Identify which cell holds the provided text, then report its (X, Y) central coordinate. 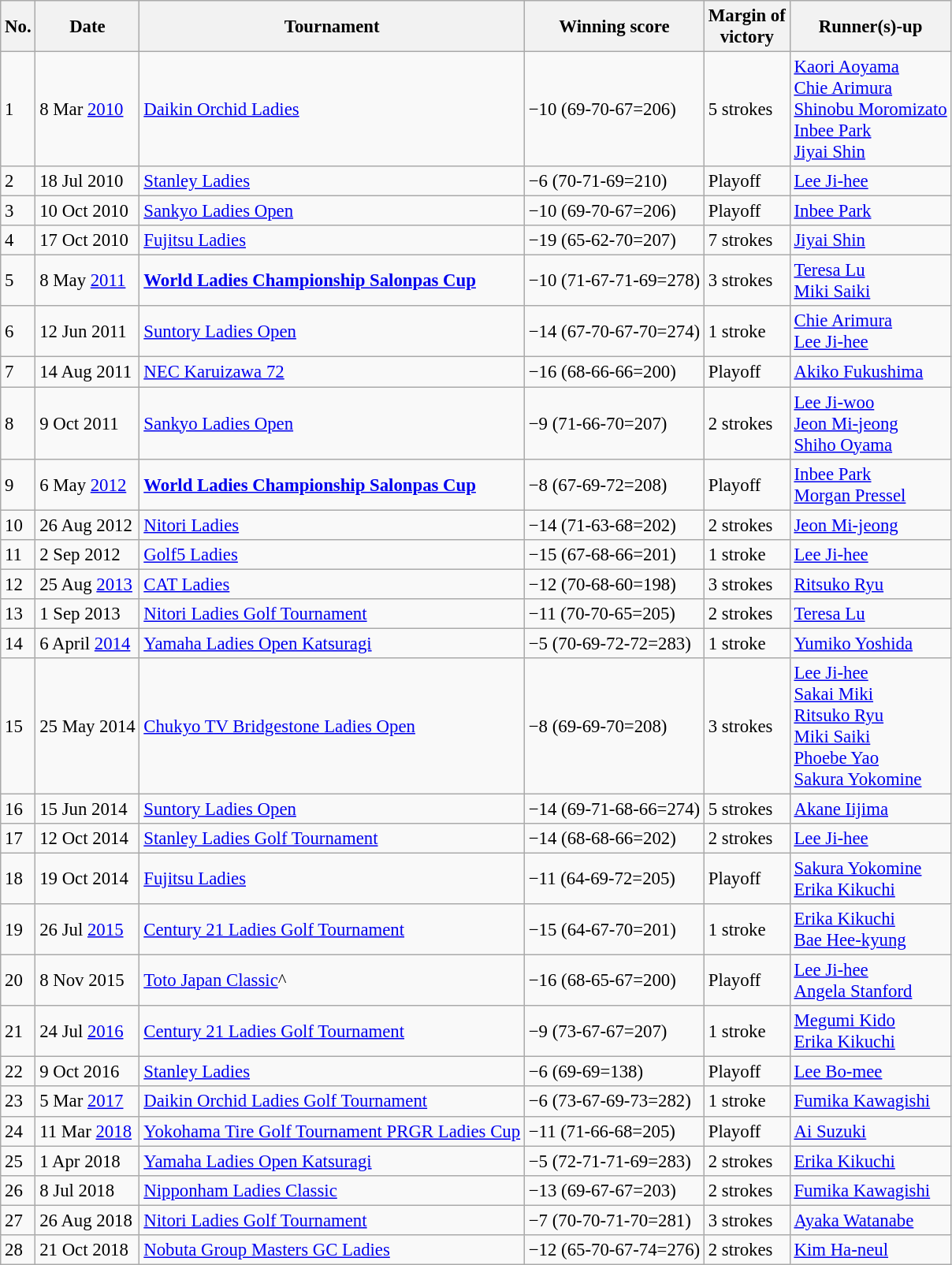
13 (18, 614)
−14 (68-68-66=202) (614, 839)
Nobuta Group Masters GC Ladies (332, 1250)
12 Jun 2011 (87, 331)
−12 (65-70-67-74=276) (614, 1250)
14 (18, 643)
14 Aug 2011 (87, 372)
1 (18, 110)
Akane Iijima (870, 809)
Ai Suzuki (870, 1131)
Jiyai Shin (870, 240)
24 Jul 2016 (87, 1031)
Megumi Kido Erika Kikuchi (870, 1031)
−16 (68-66-66=200) (614, 372)
21 (18, 1031)
9 (18, 484)
Lee Bo-mee (870, 1072)
8 Nov 2015 (87, 980)
Daikin Orchid Ladies (332, 110)
Teresa Lu Miki Saiki (870, 281)
26 Aug 2012 (87, 525)
−11 (64-69-72=205) (614, 880)
−7 (70-70-71-70=281) (614, 1220)
12 Oct 2014 (87, 839)
19 Oct 2014 (87, 880)
−6 (73-67-69-73=282) (614, 1102)
−6 (69-69=138) (614, 1072)
5 (18, 281)
Inbee Park Morgan Pressel (870, 484)
22 (18, 1072)
25 (18, 1161)
Margin ofvictory (747, 27)
−15 (64-67-70=201) (614, 930)
−9 (71-66-70=207) (614, 423)
24 (18, 1131)
19 (18, 930)
20 (18, 980)
−19 (65-62-70=207) (614, 240)
25 Aug 2013 (87, 584)
Lee Ji-hee Sakai Miki Ritsuko Ryu Miki Saiki Phoebe Yao Sakura Yokomine (870, 727)
7 (18, 372)
Chie Arimura Lee Ji-hee (870, 331)
11 Mar 2018 (87, 1131)
−9 (73-67-67=207) (614, 1031)
8 Jul 2018 (87, 1190)
−14 (67-70-67-70=274) (614, 331)
25 May 2014 (87, 727)
−11 (71-66-68=205) (614, 1131)
Winning score (614, 27)
−8 (67-69-72=208) (614, 484)
Ritsuko Ryu (870, 584)
−8 (69-69-70=208) (614, 727)
4 (18, 240)
−13 (69-67-67=203) (614, 1190)
Teresa Lu (870, 614)
18 Jul 2010 (87, 181)
−15 (67-68-66=201) (614, 554)
Stanley Ladies Golf Tournament (332, 839)
Runner(s)-up (870, 27)
Chukyo TV Bridgestone Ladies Open (332, 727)
26 (18, 1190)
11 (18, 554)
18 (18, 880)
NEC Karuizawa 72 (332, 372)
−11 (70-70-65=205) (614, 614)
6 April 2014 (87, 643)
Date (87, 27)
26 Aug 2018 (87, 1220)
3 (18, 211)
Daikin Orchid Ladies Golf Tournament (332, 1102)
−5 (72-71-71-69=283) (614, 1161)
Ayaka Watanabe (870, 1220)
8 May 2011 (87, 281)
17 Oct 2010 (87, 240)
Sakura Yokomine Erika Kikuchi (870, 880)
Jeon Mi-jeong (870, 525)
−14 (71-63-68=202) (614, 525)
6 May 2012 (87, 484)
15 (18, 727)
Lee Ji-hee Angela Stanford (870, 980)
10 Oct 2010 (87, 211)
1 Apr 2018 (87, 1161)
7 strokes (747, 240)
−12 (70-68-60=198) (614, 584)
−14 (69-71-68-66=274) (614, 809)
27 (18, 1220)
Erika Kikuchi Bae Hee-kyung (870, 930)
CAT Ladies (332, 584)
−5 (70-69-72-72=283) (614, 643)
Golf5 Ladies (332, 554)
9 Oct 2016 (87, 1072)
No. (18, 27)
26 Jul 2015 (87, 930)
8 (18, 423)
12 (18, 584)
2 Sep 2012 (87, 554)
Inbee Park (870, 211)
21 Oct 2018 (87, 1250)
8 Mar 2010 (87, 110)
Kim Ha-neul (870, 1250)
5 Mar 2017 (87, 1102)
Tournament (332, 27)
Nitori Ladies (332, 525)
9 Oct 2011 (87, 423)
−16 (68-65-67=200) (614, 980)
Yokohama Tire Golf Tournament PRGR Ladies Cup (332, 1131)
Nipponham Ladies Classic (332, 1190)
2 (18, 181)
6 (18, 331)
28 (18, 1250)
16 (18, 809)
Toto Japan Classic^ (332, 980)
23 (18, 1102)
17 (18, 839)
1 Sep 2013 (87, 614)
Akiko Fukushima (870, 372)
Erika Kikuchi (870, 1161)
15 Jun 2014 (87, 809)
Lee Ji-woo Jeon Mi-jeong Shiho Oyama (870, 423)
Kaori Aoyama Chie Arimura Shinobu Moromizato Inbee Park Jiyai Shin (870, 110)
−6 (70-71-69=210) (614, 181)
−10 (71-67-71-69=278) (614, 281)
10 (18, 525)
Yumiko Yoshida (870, 643)
